Return the (X, Y) coordinate for the center point of the cell that contains the specified text.  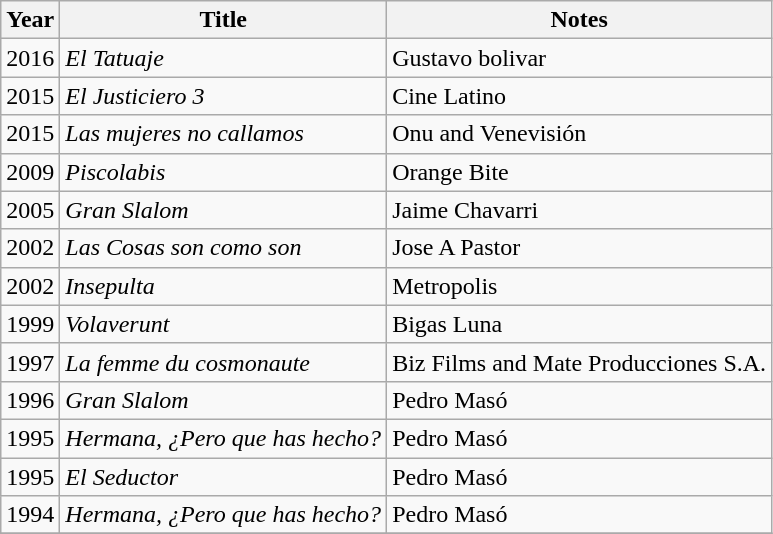
1994 (30, 515)
Jaime Chavarri (580, 210)
Title (224, 20)
1997 (30, 362)
2016 (30, 58)
Cine Latino (580, 96)
Las mujeres no callamos (224, 134)
Orange Bite (580, 172)
Jose A Pastor (580, 248)
Gustavo bolivar (580, 58)
El Tatuaje (224, 58)
Volaverunt (224, 324)
Bigas Luna (580, 324)
1999 (30, 324)
El Seductor (224, 477)
Piscolabis (224, 172)
Notes (580, 20)
Metropolis (580, 286)
Las Cosas son como son (224, 248)
1996 (30, 400)
Insepulta (224, 286)
Year (30, 20)
La femme du cosmonaute (224, 362)
Biz Films and Mate Producciones S.A. (580, 362)
Onu and Venevisión (580, 134)
2005 (30, 210)
El Justiciero 3 (224, 96)
2009 (30, 172)
